Determine the [X, Y] coordinate at the center of the cell enclosing the given text.  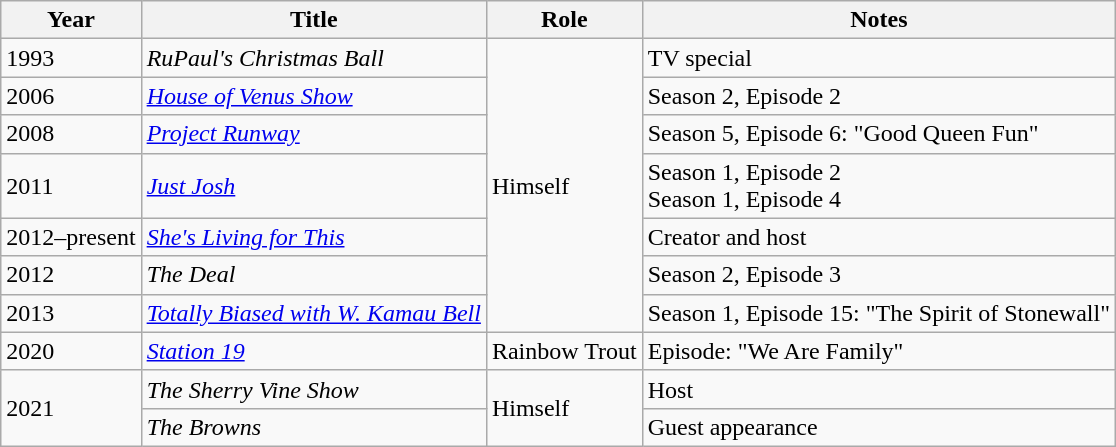
Season 1, Episode 15: "The Spirit of Stonewall" [878, 313]
2013 [71, 313]
2021 [71, 408]
Title [314, 20]
House of Venus Show [314, 96]
Creator and host [878, 237]
RuPaul's Christmas Ball [314, 58]
Station 19 [314, 351]
1993 [71, 58]
Rainbow Trout [564, 351]
Episode: "We Are Family" [878, 351]
The Deal [314, 275]
Season 1, Episode 2 Season 1, Episode 4 [878, 186]
2006 [71, 96]
Season 5, Episode 6: "Good Queen Fun" [878, 134]
Guest appearance [878, 427]
2008 [71, 134]
Project Runway [314, 134]
2011 [71, 186]
Notes [878, 20]
TV special [878, 58]
Host [878, 389]
Year [71, 20]
Just Josh [314, 186]
Season 2, Episode 3 [878, 275]
2012–present [71, 237]
2020 [71, 351]
The Browns [314, 427]
The Sherry Vine Show [314, 389]
Totally Biased with W. Kamau Bell [314, 313]
2012 [71, 275]
Season 2, Episode 2 [878, 96]
Role [564, 20]
She's Living for This [314, 237]
